Find where the given text appears and provide that cell's center as (X, Y) coordinate. 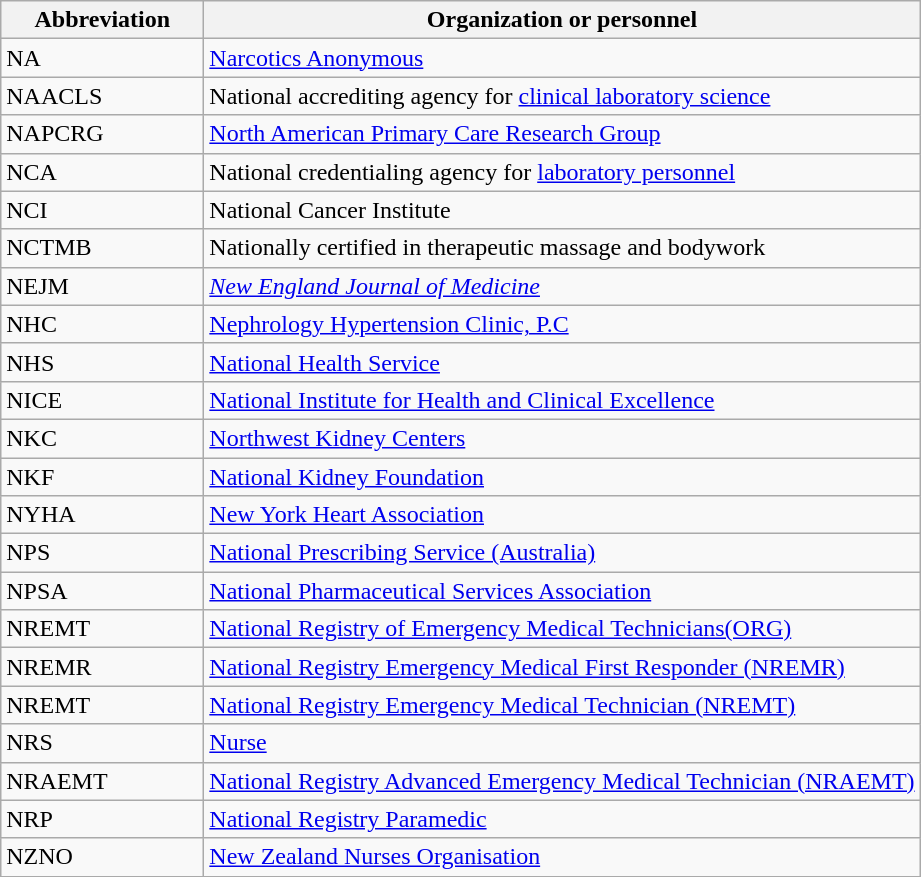
NCA (102, 172)
National credentialing agency for laboratory personnel (562, 172)
Narcotics Anonymous (562, 58)
NZNO (102, 857)
National Registry Emergency Medical Technician (NREMT) (562, 705)
NCI (102, 210)
National Cancer Institute (562, 210)
NKF (102, 477)
NPSA (102, 591)
Organization or personnel (562, 20)
National Pharmaceutical Services Association (562, 591)
NHC (102, 324)
Nationally certified in therapeutic massage and bodywork (562, 248)
NA (102, 58)
Nephrology Hypertension Clinic, P.C (562, 324)
Northwest Kidney Centers (562, 438)
National Health Service (562, 362)
NRAEMT (102, 781)
National accrediting agency for clinical laboratory science (562, 96)
National Registry Paramedic (562, 819)
NKC (102, 438)
NPS (102, 553)
National Registry of Emergency Medical Technicians(ORG) (562, 629)
North American Primary Care Research Group (562, 134)
NAACLS (102, 96)
Nurse (562, 743)
New York Heart Association (562, 515)
NYHA (102, 515)
National Institute for Health and Clinical Excellence (562, 400)
New Zealand Nurses Organisation (562, 857)
NICE (102, 400)
NAPCRG (102, 134)
NHS (102, 362)
National Kidney Foundation (562, 477)
National Registry Advanced Emergency Medical Technician (NRAEMT) (562, 781)
NCTMB (102, 248)
NREMR (102, 667)
New England Journal of Medicine (562, 286)
National Registry Emergency Medical First Responder (NREMR) (562, 667)
National Prescribing Service (Australia) (562, 553)
NEJM (102, 286)
NRS (102, 743)
Abbreviation (102, 20)
NRP (102, 819)
